For the text-containing cell, return its midpoint in [X, Y] coordinate format. 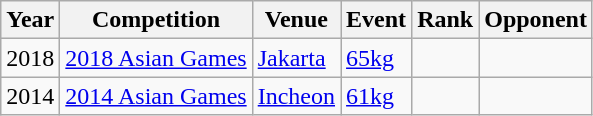
65kg [376, 58]
Competition [156, 20]
2014 [30, 96]
Event [376, 20]
Jakarta [296, 58]
Incheon [296, 96]
2018 Asian Games [156, 58]
Rank [446, 20]
2018 [30, 58]
Opponent [536, 20]
Year [30, 20]
61kg [376, 96]
2014 Asian Games [156, 96]
Venue [296, 20]
